Scan for the cell matching the given text and deliver its [X, Y] coordinate at center. 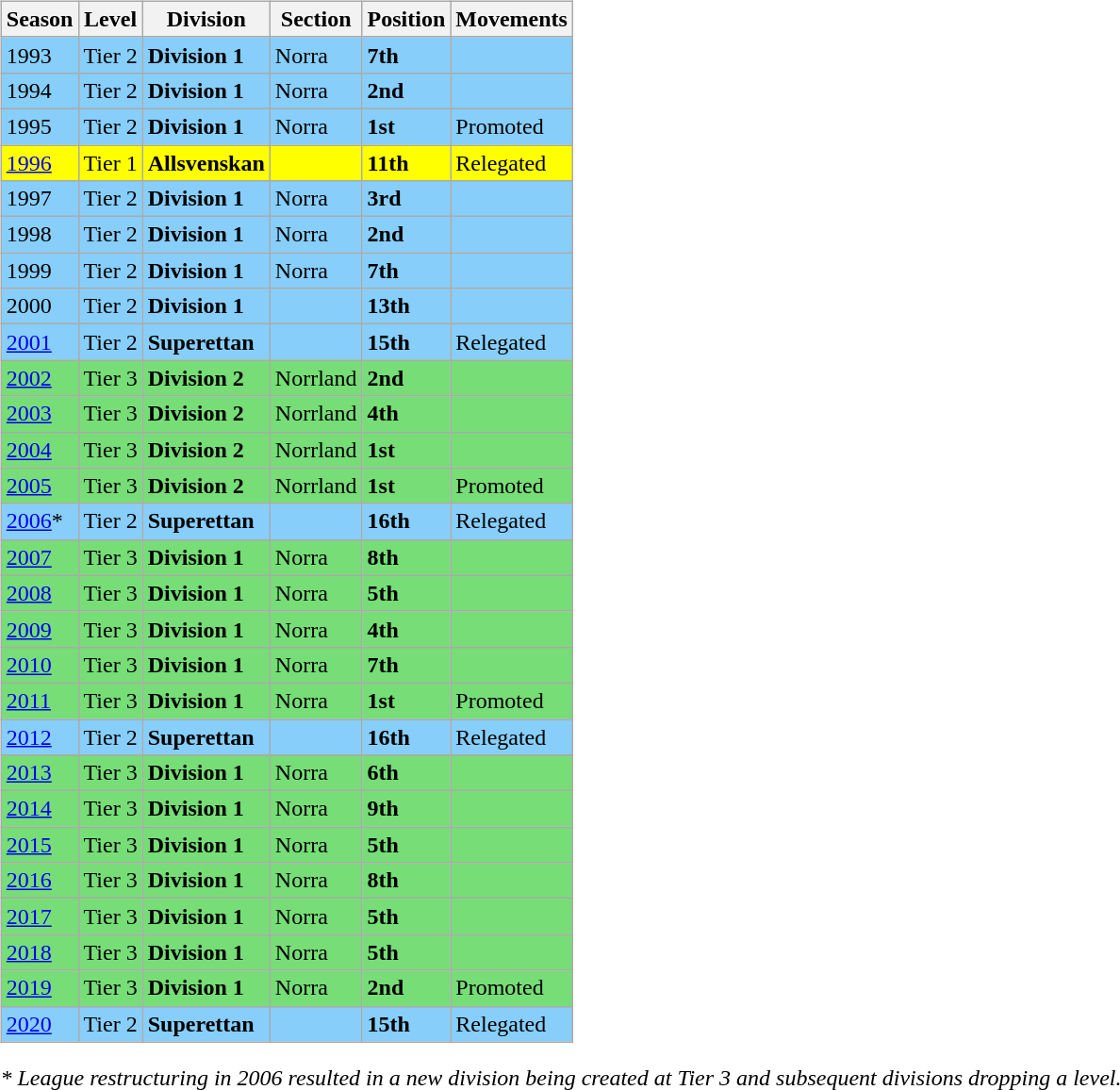
1996 [40, 163]
2014 [40, 809]
2009 [40, 629]
11th [406, 163]
1999 [40, 271]
2007 [40, 557]
2004 [40, 450]
Season [40, 19]
2012 [40, 736]
Tier 1 [110, 163]
Level [110, 19]
Movements [512, 19]
1993 [40, 55]
2003 [40, 414]
3rd [406, 199]
2002 [40, 378]
2005 [40, 486]
2017 [40, 917]
2018 [40, 952]
6th [406, 773]
2000 [40, 306]
Position [406, 19]
2020 [40, 1024]
13th [406, 306]
Section [316, 19]
Division [206, 19]
2019 [40, 988]
1997 [40, 199]
2010 [40, 665]
2016 [40, 881]
1998 [40, 235]
2013 [40, 773]
Allsvenskan [206, 163]
2008 [40, 593]
2001 [40, 342]
9th [406, 809]
1994 [40, 91]
1995 [40, 126]
2011 [40, 701]
2006* [40, 521]
2015 [40, 845]
